Return [x, y] of the center of cell containing provided text 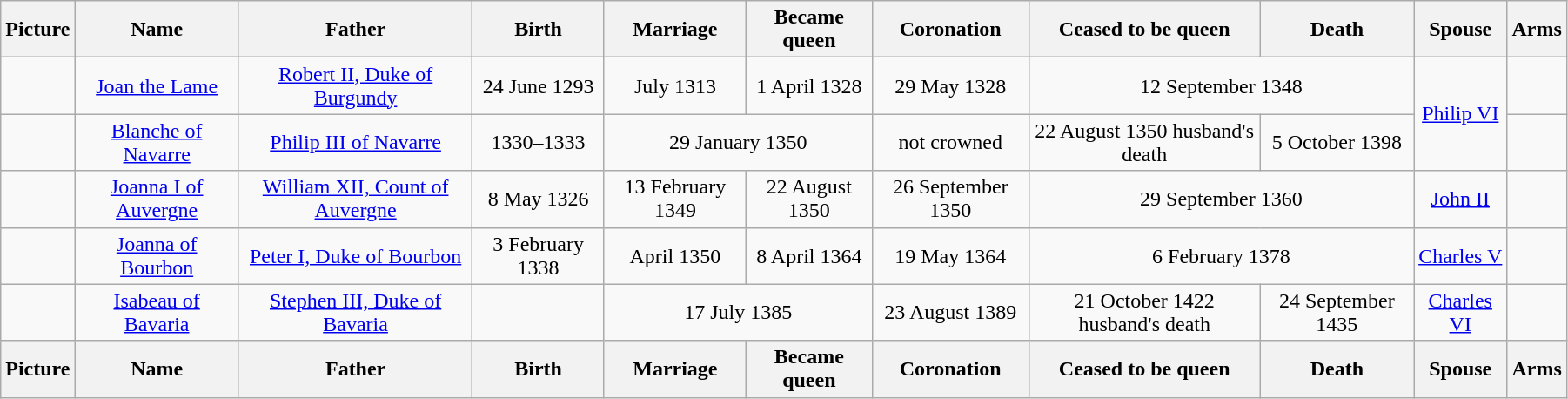
23 August 1389 [950, 312]
Blanche of Navarre [157, 143]
Isabeau of Bavaria [157, 312]
Philip III of Navarre [355, 143]
Joan the Lame [157, 85]
8 May 1326 [538, 199]
Philip VI [1460, 114]
19 May 1364 [950, 256]
21 October 1422husband's death [1144, 312]
Charles V [1460, 256]
6 February 1378 [1221, 256]
Joanna I of Auvergne [157, 199]
William XII, Count of Auvergne [355, 199]
not crowned [950, 143]
Joanna of Bourbon [157, 256]
Stephen III, Duke of Bavaria [355, 312]
29 May 1328 [950, 85]
Charles VI [1460, 312]
3 February 1338 [538, 256]
22 August 1350 [809, 199]
5 October 1398 [1337, 143]
24 September 1435 [1337, 312]
July 1313 [675, 85]
17 July 1385 [738, 312]
12 September 1348 [1221, 85]
29 September 1360 [1221, 199]
John II [1460, 199]
1330–1333 [538, 143]
24 June 1293 [538, 85]
Robert II, Duke of Burgundy [355, 85]
8 April 1364 [809, 256]
13 February 1349 [675, 199]
1 April 1328 [809, 85]
Peter I, Duke of Bourbon [355, 256]
22 August 1350 husband's death [1144, 143]
29 January 1350 [738, 143]
April 1350 [675, 256]
26 September 1350 [950, 199]
